Return (x, y) of the center of cell containing provided text 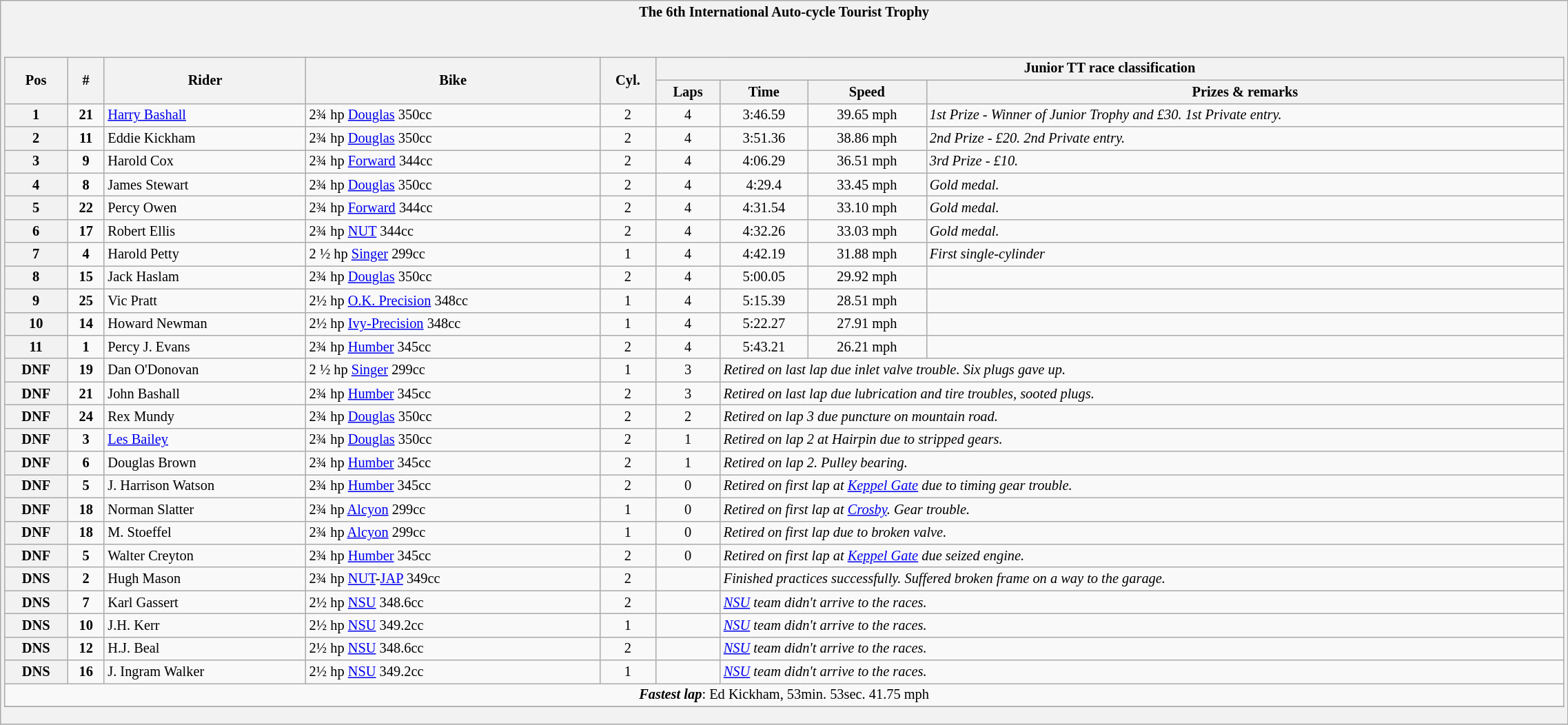
38.86 mph (867, 138)
Retired on lap 3 due puncture on mountain road. (1142, 416)
22 (85, 207)
4:31.54 (764, 207)
Time (764, 92)
12 (85, 649)
First single-cylinder (1245, 254)
4:06.29 (764, 161)
Hugh Mason (205, 579)
3:46.59 (764, 115)
24 (85, 416)
Walter Creyton (205, 555)
Fastest lap: Ed Kickham, 53min. 53sec. 41.75 mph (784, 695)
3rd Prize - £10. (1245, 161)
4:32.26 (764, 231)
33.45 mph (867, 185)
17 (85, 231)
Norman Slatter (205, 509)
Harold Cox (205, 161)
Retired on last lap due inlet valve trouble. Six plugs gave up. (1142, 370)
Dan O'Donovan (205, 370)
Cyl. (629, 80)
# (85, 80)
33.03 mph (867, 231)
3:51.36 (764, 138)
25 (85, 300)
Rider (205, 80)
Retired on last lap due lubrication and tire troubles, sooted plugs. (1142, 394)
The 6th International Auto-cycle Tourist Trophy (784, 11)
Douglas Brown (205, 463)
Robert Ellis (205, 231)
Percy Owen (205, 207)
Harold Petty (205, 254)
M. Stoeffel (205, 533)
Retired on first lap at Keppel Gate due to timing gear trouble. (1142, 486)
2nd Prize - £20. 2nd Private entry. (1245, 138)
Retired on lap 2. Pulley bearing. (1142, 463)
33.10 mph (867, 207)
Retired on lap 2 at Hairpin due to stripped gears. (1142, 440)
Vic Pratt (205, 300)
Finished practices successfully. Suffered broken frame on a way to the garage. (1142, 579)
Rex Mundy (205, 416)
Jack Haslam (205, 277)
14 (85, 324)
4:29.4 (764, 185)
5:22.27 (764, 324)
J. Ingram Walker (205, 672)
Prizes & remarks (1245, 92)
John Bashall (205, 394)
2½ hp O.K. Precision 348cc (454, 300)
29.92 mph (867, 277)
2¾ hp NUT-JAP 349cc (454, 579)
Bike (454, 80)
Percy J. Evans (205, 347)
Howard Newman (205, 324)
Les Bailey (205, 440)
Retired on first lap at Keppel Gate due seized engine. (1142, 555)
5:15.39 (764, 300)
28.51 mph (867, 300)
Retired on first lap due to broken valve. (1142, 533)
5:00.05 (764, 277)
26.21 mph (867, 347)
4:42.19 (764, 254)
Harry Bashall (205, 115)
J.H. Kerr (205, 625)
31.88 mph (867, 254)
16 (85, 672)
H.J. Beal (205, 649)
James Stewart (205, 185)
19 (85, 370)
36.51 mph (867, 161)
27.91 mph (867, 324)
Karl Gassert (205, 602)
Pos (36, 80)
Retired on first lap at Crosby. Gear trouble. (1142, 509)
J. Harrison Watson (205, 486)
Laps (688, 92)
2¾ hp NUT 344cc (454, 231)
5:43.21 (764, 347)
2½ hp Ivy-Precision 348cc (454, 324)
39.65 mph (867, 115)
Speed (867, 92)
1st Prize - Winner of Junior Trophy and £30. 1st Private entry. (1245, 115)
Eddie Kickham (205, 138)
15 (85, 277)
Junior TT race classification (1110, 68)
